Search for the cell housing the specified text and yield its [x, y] center coordinate. 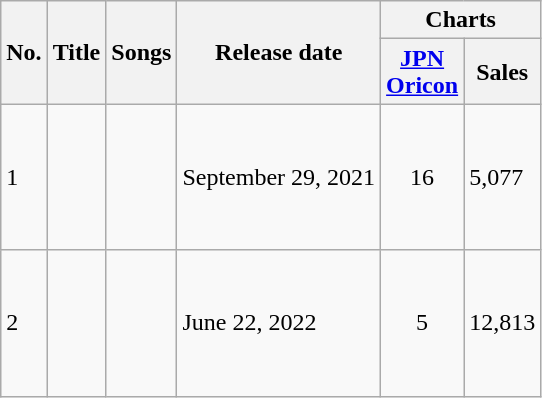
Title [76, 52]
No. [24, 52]
June 22, 2022 [279, 323]
Release date [279, 52]
Charts [461, 20]
5,077 [502, 177]
Sales [502, 72]
5 [422, 323]
2 [24, 323]
1 [24, 177]
Songs [142, 52]
16 [422, 177]
12,813 [502, 323]
JPNOricon [422, 72]
September 29, 2021 [279, 177]
